Capture the cell that displays the provided text and extract its [X, Y] central coordinate. 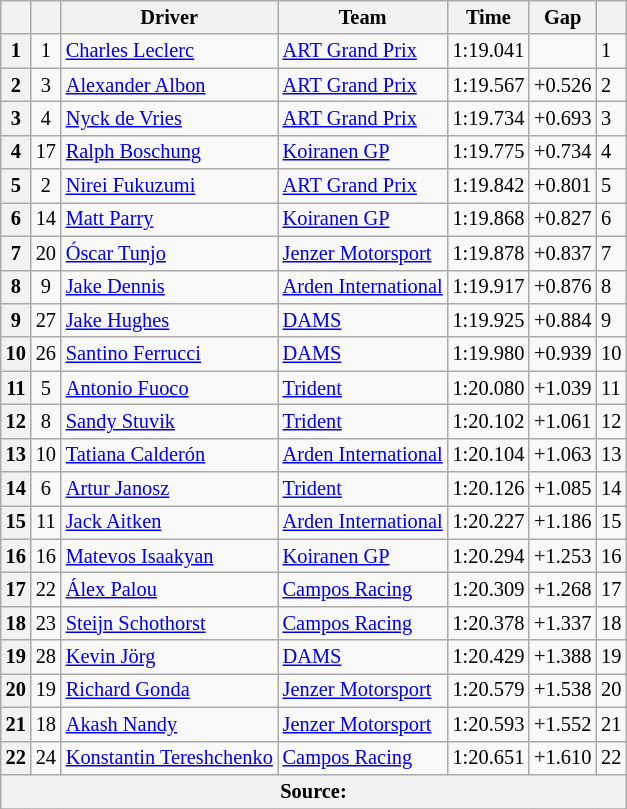
+0.939 [562, 354]
+0.734 [562, 152]
+1.538 [562, 690]
1:19.980 [489, 354]
+1.186 [562, 522]
1:19.878 [489, 253]
Ralph Boschung [170, 152]
1:20.309 [489, 589]
Driver [170, 17]
Álex Palou [170, 589]
1:20.579 [489, 690]
+0.526 [562, 85]
1:19.041 [489, 51]
+1.268 [562, 589]
1:20.102 [489, 421]
Kevin Jörg [170, 657]
+1.552 [562, 724]
Jake Dennis [170, 287]
+1.610 [562, 758]
Jake Hughes [170, 320]
27 [46, 320]
Charles Leclerc [170, 51]
1:20.104 [489, 455]
1:20.126 [489, 489]
Tatiana Calderón [170, 455]
23 [46, 623]
+1.061 [562, 421]
1:19.868 [489, 219]
+1.388 [562, 657]
+0.837 [562, 253]
Richard Gonda [170, 690]
Nirei Fukuzumi [170, 186]
1:20.593 [489, 724]
Gap [562, 17]
1:20.294 [489, 556]
Nyck de Vries [170, 118]
1:20.378 [489, 623]
Antonio Fuoco [170, 388]
1:19.917 [489, 287]
1:19.734 [489, 118]
+1.063 [562, 455]
Steijn Schothorst [170, 623]
1:20.429 [489, 657]
+1.085 [562, 489]
1:19.842 [489, 186]
Santino Ferrucci [170, 354]
+1.039 [562, 388]
+1.253 [562, 556]
+0.801 [562, 186]
Alexander Albon [170, 85]
28 [46, 657]
+0.884 [562, 320]
Akash Nandy [170, 724]
1:19.925 [489, 320]
1:20.080 [489, 388]
24 [46, 758]
Artur Janosz [170, 489]
Óscar Tunjo [170, 253]
1:20.227 [489, 522]
Matevos Isaakyan [170, 556]
Matt Parry [170, 219]
Source: [314, 791]
+0.693 [562, 118]
Sandy Stuvik [170, 421]
Team [363, 17]
26 [46, 354]
Time [489, 17]
Konstantin Tereshchenko [170, 758]
+1.337 [562, 623]
Jack Aitken [170, 522]
+0.827 [562, 219]
1:19.775 [489, 152]
1:19.567 [489, 85]
1:20.651 [489, 758]
+0.876 [562, 287]
